Scan for the cell matching the given text and deliver its (x, y) coordinate at center. 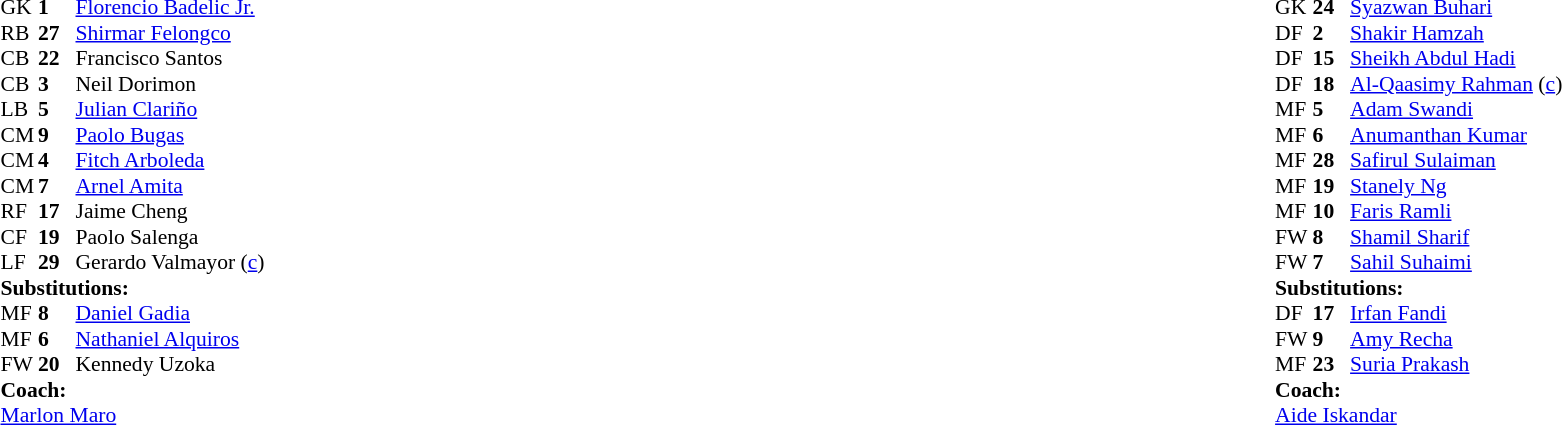
15 (1332, 59)
18 (1332, 84)
Adam Swandi (1456, 109)
2 (1332, 33)
Neil Dorimon (170, 84)
Fitch Arboleda (170, 161)
4 (57, 161)
Shakir Hamzah (1456, 33)
Al-Qaasimy Rahman (c) (1456, 84)
Suria Prakash (1456, 365)
Francisco Santos (170, 59)
Daniel Gadia (170, 313)
22 (57, 59)
Faris Ramli (1456, 211)
RB (19, 33)
29 (57, 263)
Anumanthan Kumar (1456, 135)
3 (57, 84)
LF (19, 263)
Kennedy Uzoka (170, 365)
27 (57, 33)
Gerardo Valmayor (c) (170, 263)
Safirul Sulaiman (1456, 161)
Irfan Fandi (1456, 313)
Jaime Cheng (170, 211)
RF (19, 211)
Sahil Suhaimi (1456, 263)
Amy Recha (1456, 339)
Sheikh Abdul Hadi (1456, 59)
Nathaniel Alquiros (170, 339)
LB (19, 109)
28 (1332, 161)
Shamil Sharif (1456, 237)
Shirmar Felongco (170, 33)
Paolo Bugas (170, 135)
Paolo Salenga (170, 237)
Julian Clariño (170, 109)
CF (19, 237)
20 (57, 365)
23 (1332, 365)
10 (1332, 211)
Arnel Amita (170, 186)
Stanely Ng (1456, 186)
